Pinpoint the cell where the given text exists, returning its (X, Y) midpoint coordinate. 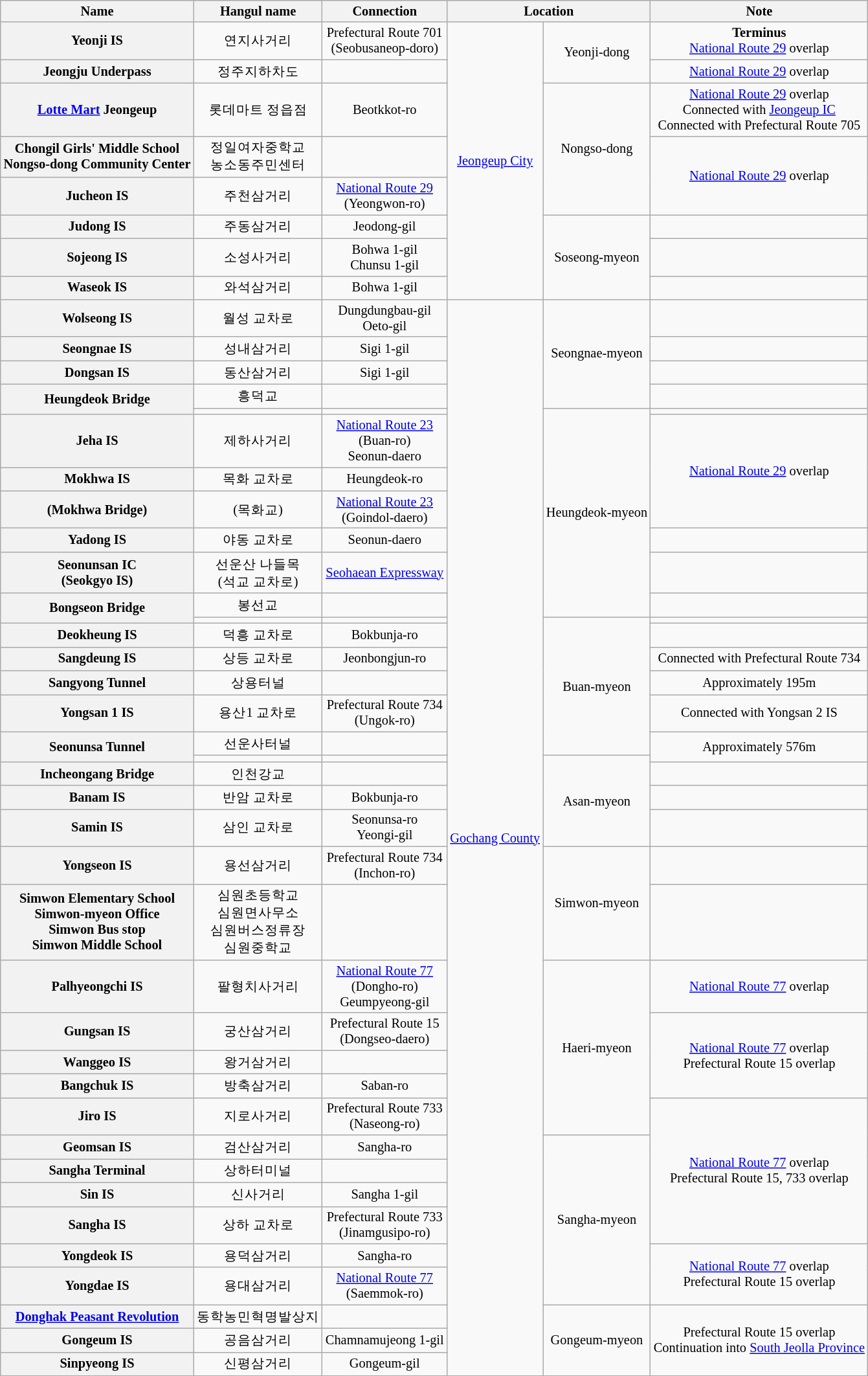
Gochang County (495, 837)
지로사거리 (258, 1116)
정일여자중학교농소동주민센터 (258, 157)
Sin IS (97, 1194)
National Route 77 overlap (759, 986)
Bohwa 1-gilChunsu 1-gil (384, 257)
Asan-myeon (597, 800)
반암 교차로 (258, 798)
검산삼거리 (258, 1147)
Dungdungbau-gilOeto-gil (384, 318)
Note (759, 11)
Location (549, 11)
왕거삼거리 (258, 1062)
Connected with Yongsan 2 IS (759, 713)
Prefectural Route 734(Inchon-ro) (384, 865)
선운산 나들목(석교 교차로) (258, 572)
덕흥 교차로 (258, 635)
Name (97, 11)
Soseong-myeon (597, 256)
Seonunsa Tunnel (97, 747)
Gungsan IS (97, 1032)
Deokheung IS (97, 635)
Bongseon Bridge (97, 608)
용산1 교차로 (258, 713)
팔형치사거리 (258, 986)
Sangyong Tunnel (97, 682)
Yadong IS (97, 540)
주천삼거리 (258, 196)
Nongso-dong (597, 149)
Sangha IS (97, 1225)
Haeri-myeon (597, 1047)
상등 교차로 (258, 659)
Hangul name (258, 11)
Approximately 576m (759, 747)
Jeha IS (97, 441)
Wanggeo IS (97, 1062)
Buan-myeon (597, 686)
상하 교차로 (258, 1225)
Heungdeok-ro (384, 479)
심원초등학교심원면사무소심원버스정류장심원중학교 (258, 922)
National Route 77(Dongho-ro)Geumpyeong-gil (384, 986)
Heungdeok Bridge (97, 399)
신사거리 (258, 1194)
Mokhwa IS (97, 479)
Yongdeok IS (97, 1255)
Connection (384, 11)
Sinpyeong IS (97, 1364)
와석삼거리 (258, 288)
Sangha-myeon (597, 1220)
정주지하차도 (258, 71)
Beotkkot-ro (384, 109)
Sojeong IS (97, 257)
Yongdae IS (97, 1286)
National Route 77(Saemmok-ro) (384, 1286)
흥덕교 (258, 396)
Prefectural Route 733 (Naseong-ro) (384, 1116)
성내삼거리 (258, 348)
신평삼거리 (258, 1364)
Gongeum-gil (384, 1364)
용덕삼거리 (258, 1255)
방축삼거리 (258, 1085)
상하터미널 (258, 1171)
야동 교차로 (258, 540)
용선삼거리 (258, 865)
Gongeum IS (97, 1340)
Seongnae-myeon (597, 354)
National Route 23(Goindol-daero) (384, 510)
Jeongeup City (495, 161)
Wolseong IS (97, 318)
Prefectural Route 733 (Jinamgusipo-ro) (384, 1225)
Chongil Girls' Middle SchoolNongso-dong Community Center (97, 157)
인천강교 (258, 773)
Lotte Mart Jeongeup (97, 109)
Banam IS (97, 798)
Connected with Prefectural Route 734 (759, 659)
소성사거리 (258, 257)
Seonunsa-roYeongi-gil (384, 828)
Approximately 195m (759, 682)
Judong IS (97, 227)
Jeodong-gil (384, 227)
상용터널 (258, 682)
Samin IS (97, 828)
공음삼거리 (258, 1340)
롯데마트 정읍점 (258, 109)
봉선교 (258, 605)
Seongnae IS (97, 348)
Prefectural Route 15 overlapContinuation into South Jeolla Province (759, 1340)
Jiro IS (97, 1116)
Dongsan IS (97, 373)
Palhyeongchi IS (97, 986)
Saban-ro (384, 1085)
선운사터널 (258, 743)
National Route 23(Buan-ro)Seonun-daero (384, 441)
Jeongju Underpass (97, 71)
TerminusNational Route 29 overlap (759, 41)
Yongsan 1 IS (97, 713)
Seohaean Expressway (384, 572)
(Mokhwa Bridge) (97, 510)
Simwon-myeon (597, 903)
National Route 29 overlapConnected with Jeongeup ICConnected with Prefectural Route 705 (759, 109)
연지사거리 (258, 41)
Waseok IS (97, 288)
Simwon Elementary SchoolSimwon-myeon OfficeSimwon Bus stopSimwon Middle School (97, 922)
Yeonji-dong (597, 52)
목화 교차로 (258, 479)
Chamnamujeong 1-gil (384, 1340)
제하사거리 (258, 441)
동산삼거리 (258, 373)
Bohwa 1-gil (384, 288)
Gongeum-myeon (597, 1340)
Jucheon IS (97, 196)
Bangchuk IS (97, 1085)
National Route 77 overlapPrefectural Route 15, 733 overlap (759, 1171)
Incheongang Bridge (97, 773)
Sangha 1-gil (384, 1194)
월성 교차로 (258, 318)
Sangha Terminal (97, 1171)
궁산삼거리 (258, 1032)
National Route 29(Yeongwon-ro) (384, 196)
Prefectural Route 701 (Seobusaneop-doro) (384, 41)
Yongseon IS (97, 865)
Prefectural Route 15(Dongseo-daero) (384, 1032)
Sangdeung IS (97, 659)
용대삼거리 (258, 1286)
(목화교) (258, 510)
Donghak Peasant Revolution (97, 1317)
Geomsan IS (97, 1147)
Yeonji IS (97, 41)
Prefectural Route 734(Ungok-ro) (384, 713)
동학농민혁명발상지 (258, 1317)
Seonun-daero (384, 540)
Jeonbongjun-ro (384, 659)
삼인 교차로 (258, 828)
Heungdeok-myeon (597, 513)
주동삼거리 (258, 227)
Seonunsan IC(Seokgyo IS) (97, 572)
